Extract the (x, y) coordinate from the center of the cell holding the provided text.  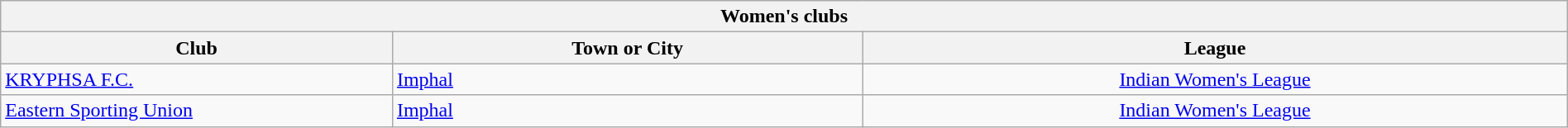
League (1216, 48)
Town or City (627, 48)
KRYPHSA F.C. (197, 79)
Club (197, 48)
Women's clubs (784, 17)
Eastern Sporting Union (197, 111)
